Detect which cell encompasses the target text, then output its (x, y) center coordinate. 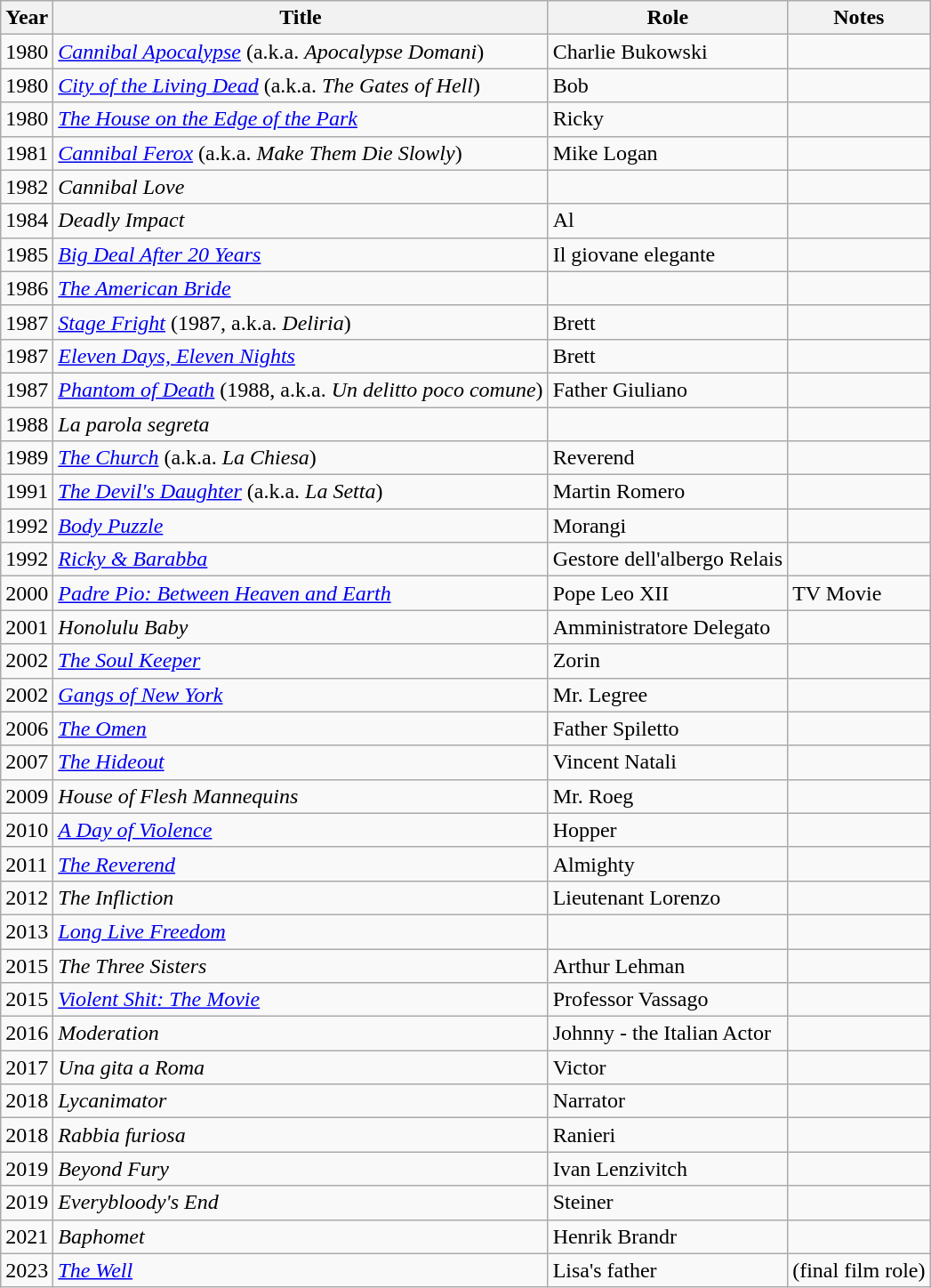
The Soul Keeper (301, 661)
Honolulu Baby (301, 627)
1991 (27, 492)
Year (27, 18)
Al (668, 221)
Hopper (668, 830)
Narrator (668, 1101)
Martin Romero (668, 492)
The House on the Edge of the Park (301, 119)
2016 (27, 1034)
Bob (668, 85)
Baphomet (301, 1236)
Johnny - the Italian Actor (668, 1034)
2006 (27, 729)
The Well (301, 1270)
Ranieri (668, 1135)
Violent Shit: The Movie (301, 1000)
Reverend (668, 458)
1985 (27, 254)
Vincent Natali (668, 762)
Mike Logan (668, 153)
Moderation (301, 1034)
1986 (27, 288)
Una gita a Roma (301, 1067)
Eleven Days, Eleven Nights (301, 356)
Mr. Legree (668, 695)
2011 (27, 864)
Amministratore Delegato (668, 627)
The Omen (301, 729)
Almighty (668, 864)
Charlie Bukowski (668, 52)
Everybloody's End (301, 1203)
Big Deal After 20 Years (301, 254)
2009 (27, 796)
Role (668, 18)
The Three Sisters (301, 965)
The Devil's Daughter (a.k.a. La Setta) (301, 492)
Father Giuliano (668, 390)
TV Movie (859, 593)
1984 (27, 221)
Henrik Brandr (668, 1236)
2001 (27, 627)
House of Flesh Mannequins (301, 796)
1988 (27, 424)
Beyond Fury (301, 1169)
The American Bride (301, 288)
Padre Pio: Between Heaven and Earth (301, 593)
Ivan Lenzivitch (668, 1169)
Morangi (668, 526)
Lisa's father (668, 1270)
Zorin (668, 661)
The Church (a.k.a. La Chiesa) (301, 458)
Body Puzzle (301, 526)
Cannibal Ferox (a.k.a. Make Them Die Slowly) (301, 153)
Gestore dell'albergo Relais (668, 559)
Ricky & Barabba (301, 559)
Gangs of New York (301, 695)
Steiner (668, 1203)
Mr. Roeg (668, 796)
A Day of Violence (301, 830)
La parola segreta (301, 424)
Long Live Freedom (301, 931)
Ricky (668, 119)
Pope Leo XII (668, 593)
2007 (27, 762)
Cannibal Apocalypse (a.k.a. Apocalypse Domani) (301, 52)
Arthur Lehman (668, 965)
(final film role) (859, 1270)
Phantom of Death (1988, a.k.a. Un delitto poco comune) (301, 390)
Title (301, 18)
1981 (27, 153)
1989 (27, 458)
Cannibal Love (301, 187)
Il giovane elegante (668, 254)
2010 (27, 830)
Victor (668, 1067)
2017 (27, 1067)
2012 (27, 898)
Rabbia furiosa (301, 1135)
City of the Living Dead (a.k.a. The Gates of Hell) (301, 85)
Lycanimator (301, 1101)
Stage Fright (1987, a.k.a. Deliria) (301, 322)
Lieutenant Lorenzo (668, 898)
Deadly Impact (301, 221)
1982 (27, 187)
2000 (27, 593)
The Hideout (301, 762)
Notes (859, 18)
2021 (27, 1236)
2023 (27, 1270)
The Infliction (301, 898)
Father Spiletto (668, 729)
2013 (27, 931)
The Reverend (301, 864)
Professor Vassago (668, 1000)
